Capture the cell that displays the provided text and extract its [x, y] central coordinate. 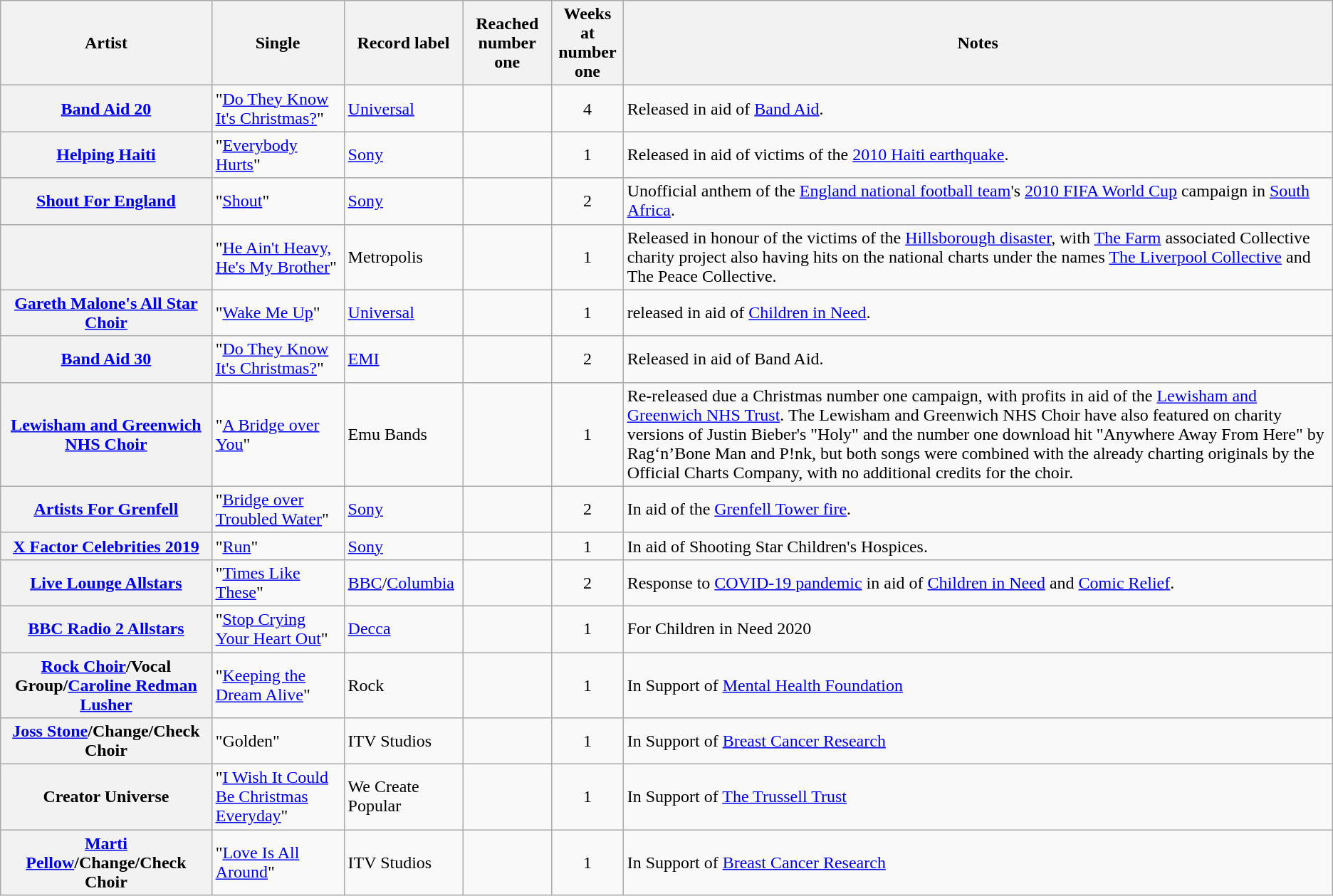
Metropolis [403, 257]
Unofficial anthem of the England national football team's 2010 FIFA World Cup campaign in South Africa. [978, 201]
"Wake Me Up" [278, 313]
EMI [403, 359]
In Support of The Trussell Trust [978, 797]
"Love Is All Around" [278, 863]
We Create Popular [403, 797]
"Times Like These" [278, 582]
Marti Pellow/Change/Check Choir [106, 863]
Record label [403, 43]
Helping Haiti [106, 155]
"I Wish It Could Be Christmas Everyday" [278, 797]
In aid of the Grenfell Tower fire. [978, 510]
"Stop Crying Your Heart Out" [278, 629]
"Run" [278, 546]
Joss Stone/Change/Check Choir [106, 742]
released in aid of Children in Need. [978, 313]
In Support of Mental Health Foundation [978, 685]
Lewisham and Greenwich NHS Choir [106, 434]
Decca [403, 629]
Emu Bands [403, 434]
Band Aid 20 [106, 108]
"He Ain't Heavy, He's My Brother" [278, 257]
Shout For England [106, 201]
X Factor Celebrities 2019 [106, 546]
Gareth Malone's All Star Choir [106, 313]
BBC/Columbia [403, 582]
"Everybody Hurts" [278, 155]
Live Lounge Allstars [106, 582]
For Children in Need 2020 [978, 629]
"Keeping the Dream Alive" [278, 685]
"Bridge over Troubled Water" [278, 510]
Released in aid of victims of the 2010 Haiti earthquake. [978, 155]
"Golden" [278, 742]
Creator Universe [106, 797]
Notes [978, 43]
BBC Radio 2 Allstars [106, 629]
"A Bridge over You" [278, 434]
4 [587, 108]
In aid of Shooting Star Children's Hospices. [978, 546]
Reached number one [507, 43]
Rock [403, 685]
Response to COVID-19 pandemic in aid of Children in Need and Comic Relief. [978, 582]
Rock Choir/Vocal Group/Caroline Redman Lusher [106, 685]
Artists For Grenfell [106, 510]
Artist [106, 43]
Band Aid 30 [106, 359]
Single [278, 43]
Weeks atnumber one [587, 43]
"Shout" [278, 201]
